Detect which cell encompasses the target text, then output its [X, Y] center coordinate. 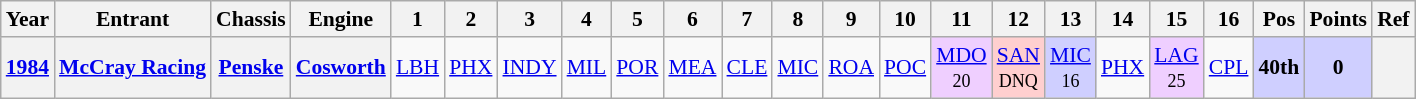
MDO20 [962, 68]
POR [637, 68]
Chassis [251, 19]
15 [1176, 19]
4 [587, 19]
9 [851, 19]
MEA [692, 68]
ROA [851, 68]
Penske [251, 68]
CLE [748, 68]
3 [529, 19]
12 [1018, 19]
INDY [529, 68]
MIC16 [1070, 68]
10 [905, 19]
McCray Racing [132, 68]
Ref [1393, 19]
40th [1278, 68]
POC [905, 68]
LBH [418, 68]
5 [637, 19]
14 [1122, 19]
MIL [587, 68]
Engine [341, 19]
1984 [28, 68]
Year [28, 19]
13 [1070, 19]
LAG25 [1176, 68]
MIC [798, 68]
0 [1338, 68]
1 [418, 19]
8 [798, 19]
Entrant [132, 19]
Points [1338, 19]
CPL [1229, 68]
Pos [1278, 19]
11 [962, 19]
16 [1229, 19]
2 [470, 19]
7 [748, 19]
SANDNQ [1018, 68]
6 [692, 19]
Cosworth [341, 68]
